Search for the cell housing the specified text and yield its [X, Y] center coordinate. 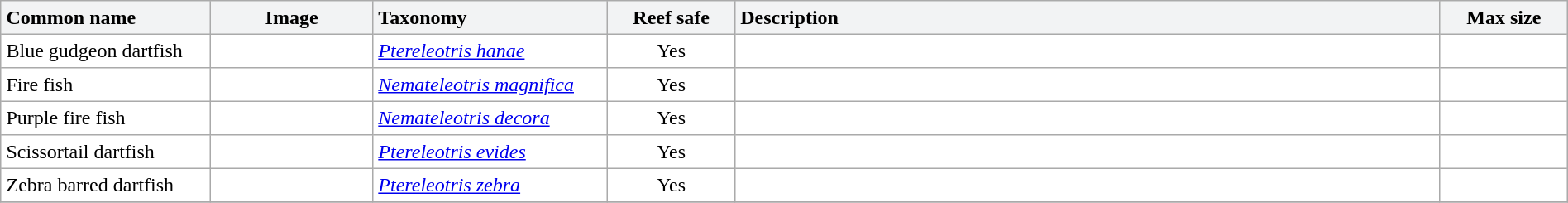
Ptereleotris hanae [490, 51]
Image [292, 17]
Common name [106, 17]
Ptereleotris evides [490, 152]
Scissortail dartfish [106, 152]
Fire fish [106, 85]
Reef safe [672, 17]
Nemateleotris decora [490, 118]
Description [1087, 17]
Zebra barred dartfish [106, 185]
Blue gudgeon dartfish [106, 51]
Max size [1503, 17]
Ptereleotris zebra [490, 185]
Purple fire fish [106, 118]
Nemateleotris magnifica [490, 85]
Taxonomy [490, 17]
